Detect which cell encompasses the target text, then output its [X, Y] center coordinate. 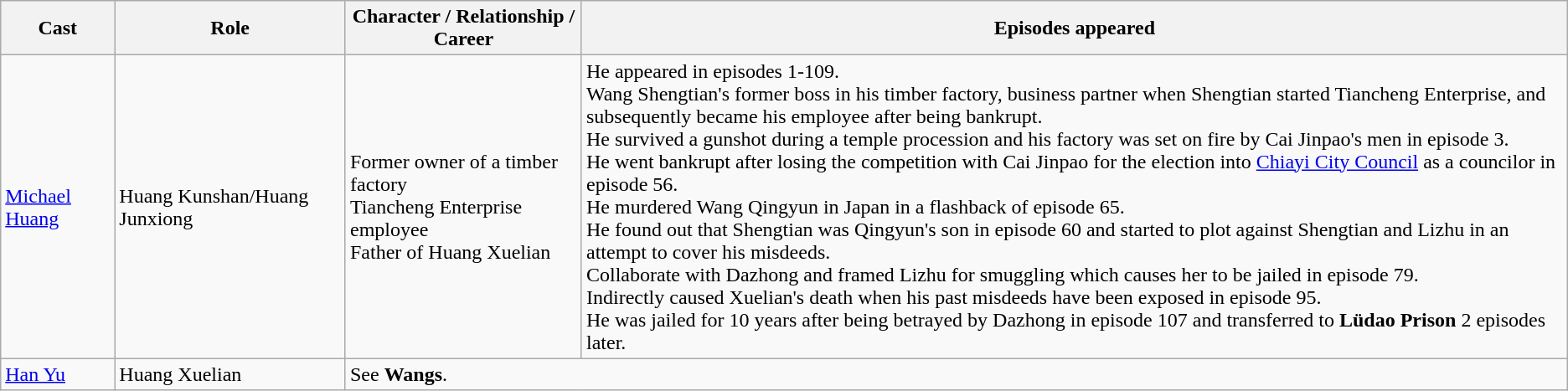
Huang Xuelian [230, 374]
Character / Relationship / Career [463, 28]
Episodes appeared [1074, 28]
See Wangs. [957, 374]
Han Yu [58, 374]
Huang Kunshan/Huang Junxiong [230, 207]
Cast [58, 28]
Former owner of a timber factoryTiancheng Enterprise employeeFather of Huang Xuelian [463, 207]
Role [230, 28]
Michael Huang [58, 207]
